Determine the [x, y] coordinate at the center of the cell enclosing the given text.  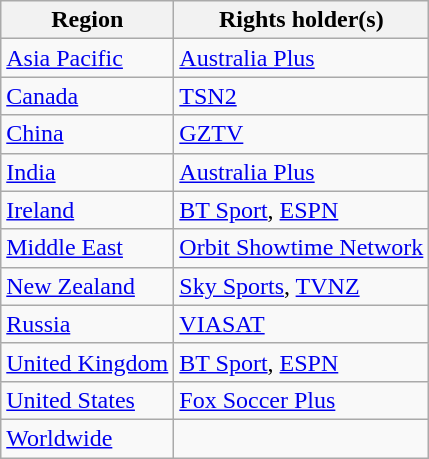
Canada [88, 96]
Rights holder(s) [302, 20]
Sky Sports, TVNZ [302, 286]
Fox Soccer Plus [302, 400]
Region [88, 20]
Asia Pacific [88, 58]
India [88, 172]
TSN2 [302, 96]
China [88, 134]
New Zealand [88, 286]
Worldwide [88, 438]
GZTV [302, 134]
Middle East [88, 248]
Russia [88, 324]
United States [88, 400]
VIASAT [302, 324]
Orbit Showtime Network [302, 248]
United Kingdom [88, 362]
Ireland [88, 210]
